Extract the (x, y) coordinate from the center of the cell holding the provided text.  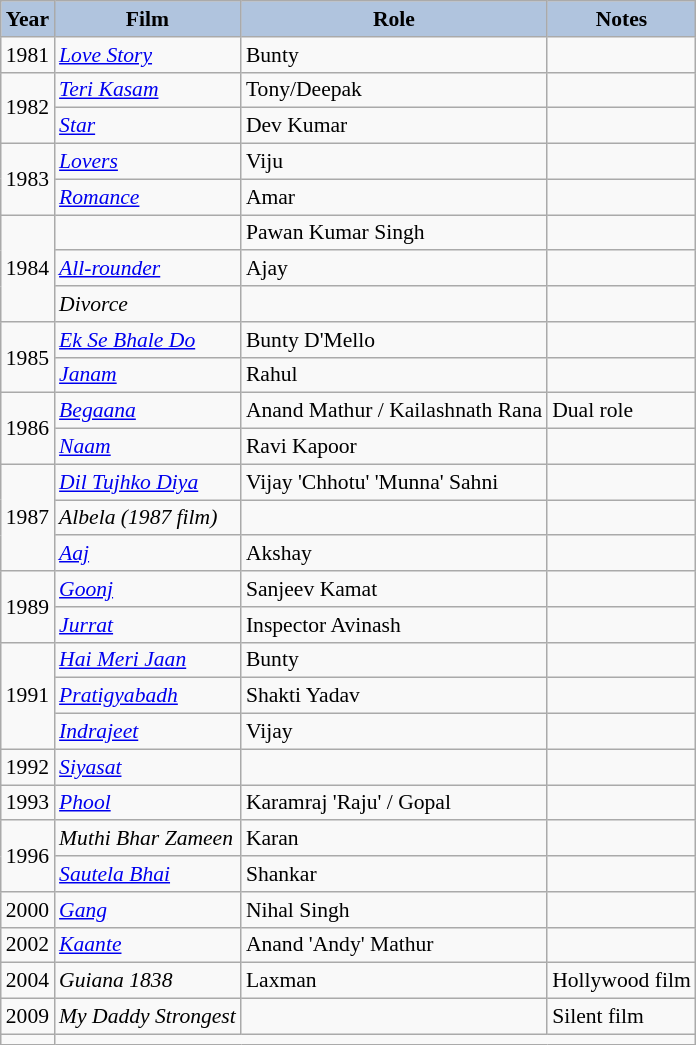
Love Story (148, 55)
Notes (622, 19)
Begaana (148, 411)
My Daddy Strongest (148, 1017)
Ravi Kapoor (394, 447)
Film (148, 19)
Karan (394, 839)
1989 (28, 606)
Siyasat (148, 767)
Hollywood film (622, 981)
Year (28, 19)
Muthi Bhar Zameen (148, 839)
Goonj (148, 589)
1983 (28, 180)
Anand 'Andy' Mathur (394, 945)
Naam (148, 447)
2002 (28, 945)
Akshay (394, 554)
Laxman (394, 981)
Tony/Deepak (394, 90)
Dil Tujhko Diya (148, 482)
Inspector Avinash (394, 625)
1982 (28, 108)
Guiana 1838 (148, 981)
Aaj (148, 554)
Karamraj 'Raju' / Gopal (394, 803)
1981 (28, 55)
1987 (28, 518)
Janam (148, 375)
Dual role (622, 411)
Sautela Bhai (148, 874)
Ajay (394, 269)
Rahul (394, 375)
Sanjeev Kamat (394, 589)
Hai Meri Jaan (148, 660)
Romance (148, 197)
Nihal Singh (394, 910)
Anand Mathur / Kailashnath Rana (394, 411)
Shakti Yadav (394, 696)
Gang (148, 910)
Teri Kasam (148, 90)
1986 (28, 428)
Phool (148, 803)
Dev Kumar (394, 126)
1991 (28, 696)
Kaante (148, 945)
Silent film (622, 1017)
Vijay 'Chhotu' 'Munna' Sahni (394, 482)
Indrajeet (148, 732)
Shankar (394, 874)
Jurrat (148, 625)
1992 (28, 767)
Vijay (394, 732)
1985 (28, 358)
Ek Se Bhale Do (148, 340)
Bunty D'Mello (394, 340)
Amar (394, 197)
1984 (28, 268)
1993 (28, 803)
Role (394, 19)
2009 (28, 1017)
Pawan Kumar Singh (394, 233)
Albela (1987 film) (148, 518)
Viju (394, 162)
2004 (28, 981)
1996 (28, 856)
Lovers (148, 162)
All-rounder (148, 269)
Star (148, 126)
Divorce (148, 304)
2000 (28, 910)
Pratigyabadh (148, 696)
